Find where the given text appears and provide that cell's center as [X, Y] coordinate. 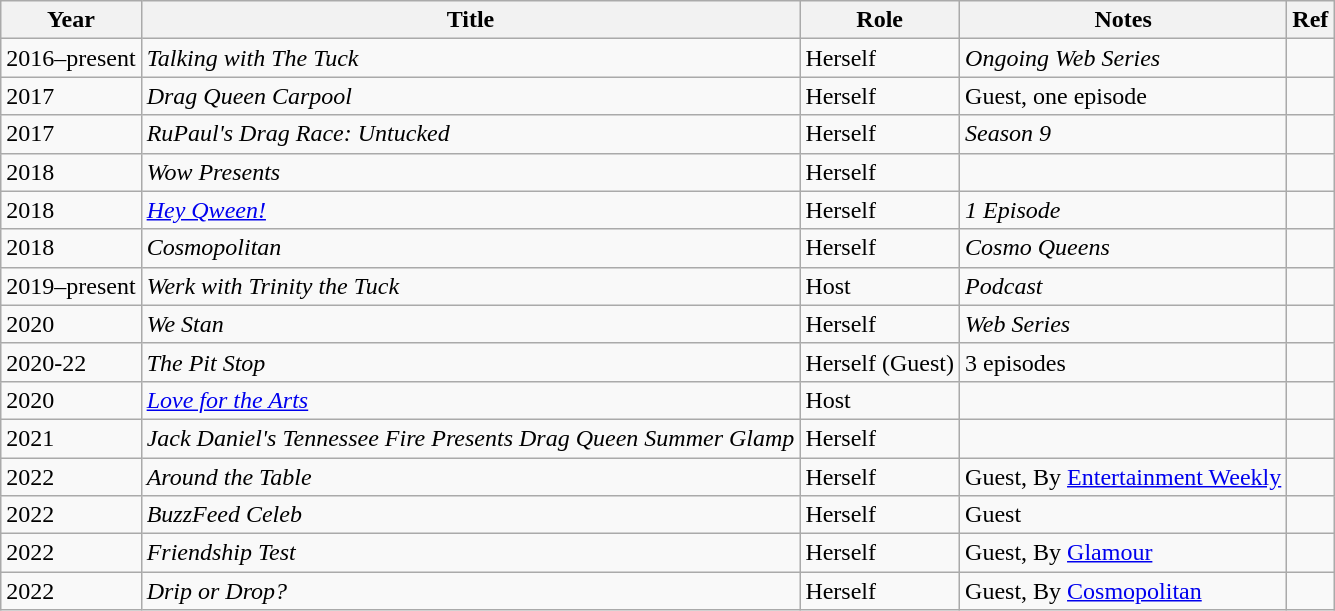
Love for the Arts [470, 400]
BuzzFeed Celeb [470, 515]
Talking with The Tuck [470, 58]
Title [470, 20]
Guest, By Glamour [1124, 553]
Role [880, 20]
Ongoing Web Series [1124, 58]
Werk with Trinity the Tuck [470, 286]
Ref [1310, 20]
Guest, By Entertainment Weekly [1124, 477]
Podcast [1124, 286]
3 episodes [1124, 362]
Drip or Drop? [470, 591]
Drag Queen Carpool [470, 96]
Hey Qween! [470, 210]
2016–present [71, 58]
RuPaul's Drag Race: Untucked [470, 134]
1 Episode [1124, 210]
Year [71, 20]
Wow Presents [470, 172]
Season 9 [1124, 134]
Guest [1124, 515]
Web Series [1124, 324]
2019–present [71, 286]
2021 [71, 438]
Around the Table [470, 477]
Cosmopolitan [470, 248]
Guest, one episode [1124, 96]
We Stan [470, 324]
Notes [1124, 20]
Guest, By Cosmopolitan [1124, 591]
Cosmo Queens [1124, 248]
Herself (Guest) [880, 362]
2020-22 [71, 362]
Jack Daniel's Tennessee Fire Presents Drag Queen Summer Glamp [470, 438]
Friendship Test [470, 553]
The Pit Stop [470, 362]
